For the text-containing cell, return its midpoint in (x, y) coordinate format. 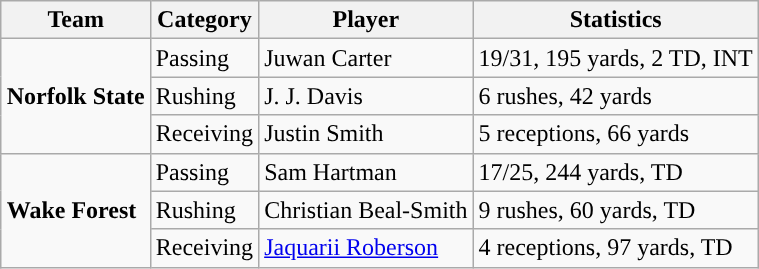
Christian Beal-Smith (366, 210)
Category (204, 20)
Statistics (616, 20)
Team (76, 20)
J. J. Davis (366, 96)
9 rushes, 60 yards, TD (616, 210)
4 receptions, 97 yards, TD (616, 248)
Wake Forest (76, 210)
6 rushes, 42 yards (616, 96)
Jaquarii Roberson (366, 248)
19/31, 195 yards, 2 TD, INT (616, 58)
Juwan Carter (366, 58)
Justin Smith (366, 134)
Sam Hartman (366, 172)
Norfolk State (76, 96)
Player (366, 20)
17/25, 244 yards, TD (616, 172)
5 receptions, 66 yards (616, 134)
